Find where the given text appears and provide that cell's center as (X, Y) coordinate. 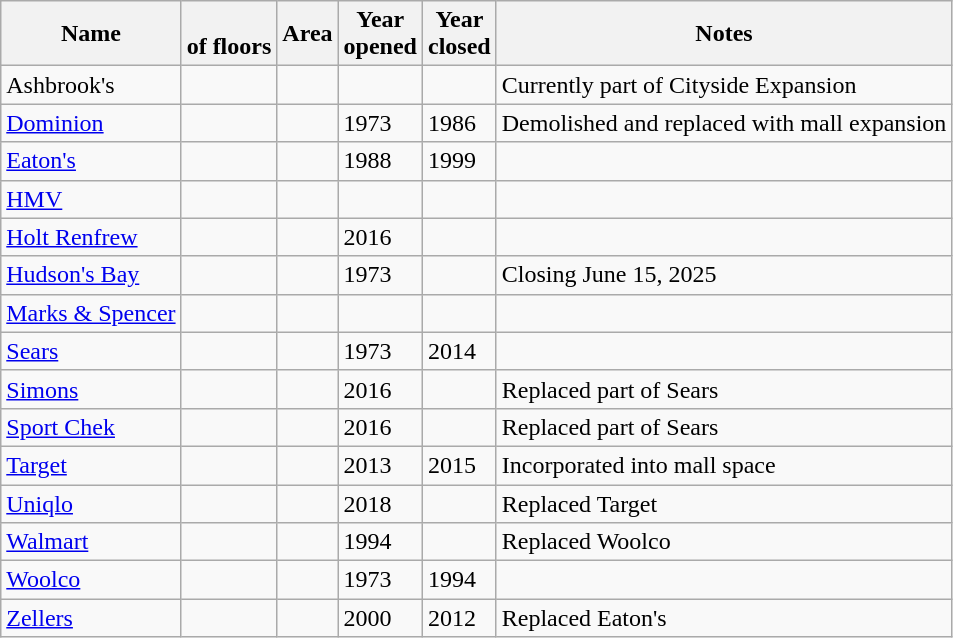
Zellers (91, 618)
Sport Chek (91, 427)
Simons (91, 389)
Marks & Spencer (91, 313)
2000 (380, 618)
Demolished and replaced with mall expansion (724, 123)
Area (308, 34)
Closing June 15, 2025 (724, 275)
Dominion (91, 123)
Replaced Target (724, 503)
2012 (460, 618)
Sears (91, 351)
Hudson's Bay (91, 275)
Name (91, 34)
Notes (724, 34)
1999 (460, 161)
Replaced Woolco (724, 542)
HMV (91, 199)
Ashbrook's (91, 85)
Eaton's (91, 161)
Walmart (91, 542)
1986 (460, 123)
Woolco (91, 580)
Yearclosed (460, 34)
Replaced Eaton's (724, 618)
Uniqlo (91, 503)
Holt Renfrew (91, 237)
2015 (460, 465)
Incorporated into mall space (724, 465)
1988 (380, 161)
2014 (460, 351)
of floors (229, 34)
2013 (380, 465)
2018 (380, 503)
Target (91, 465)
Yearopened (380, 34)
Currently part of Cityside Expansion (724, 85)
